Output the (x, y) coordinate of the center of the cell containing the given text.  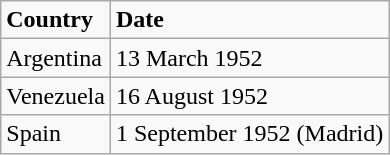
16 August 1952 (249, 96)
1 September 1952 (Madrid) (249, 134)
Date (249, 20)
13 March 1952 (249, 58)
Venezuela (56, 96)
Spain (56, 134)
Argentina (56, 58)
Country (56, 20)
